Output the [X, Y] coordinate of the center of the cell containing the given text.  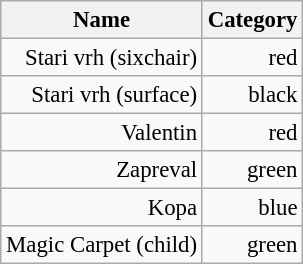
Stari vrh (sixchair) [102, 58]
Valentin [102, 133]
Category [252, 20]
blue [252, 208]
Kopa [102, 208]
Magic Carpet (child) [102, 245]
black [252, 95]
Name [102, 20]
Zapreval [102, 170]
Stari vrh (surface) [102, 95]
